Scan for the cell matching the given text and deliver its (X, Y) coordinate at center. 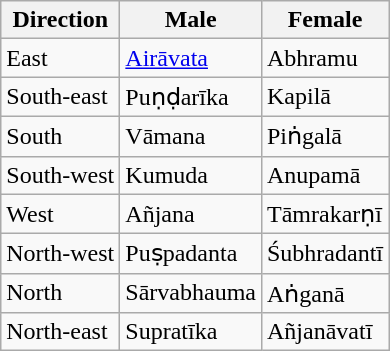
Vāmana (191, 136)
Direction (60, 20)
Abhramu (324, 58)
Sārvabhauma (191, 293)
Śubhradantī (324, 254)
North-west (60, 254)
Añjana (191, 214)
East (60, 58)
Kapilā (324, 97)
Añjanāvatī (324, 332)
Male (191, 20)
South (60, 136)
North-east (60, 332)
Kumuda (191, 175)
Female (324, 20)
Puṇḍarīka (191, 97)
Anupamā (324, 175)
South-east (60, 97)
Puṣpadanta (191, 254)
West (60, 214)
Tāmrakarṇī (324, 214)
Piṅgalā (324, 136)
Aṅganā (324, 293)
Airāvata (191, 58)
South-west (60, 175)
North (60, 293)
Supratīka (191, 332)
